For the text-containing cell, return its midpoint in (X, Y) coordinate format. 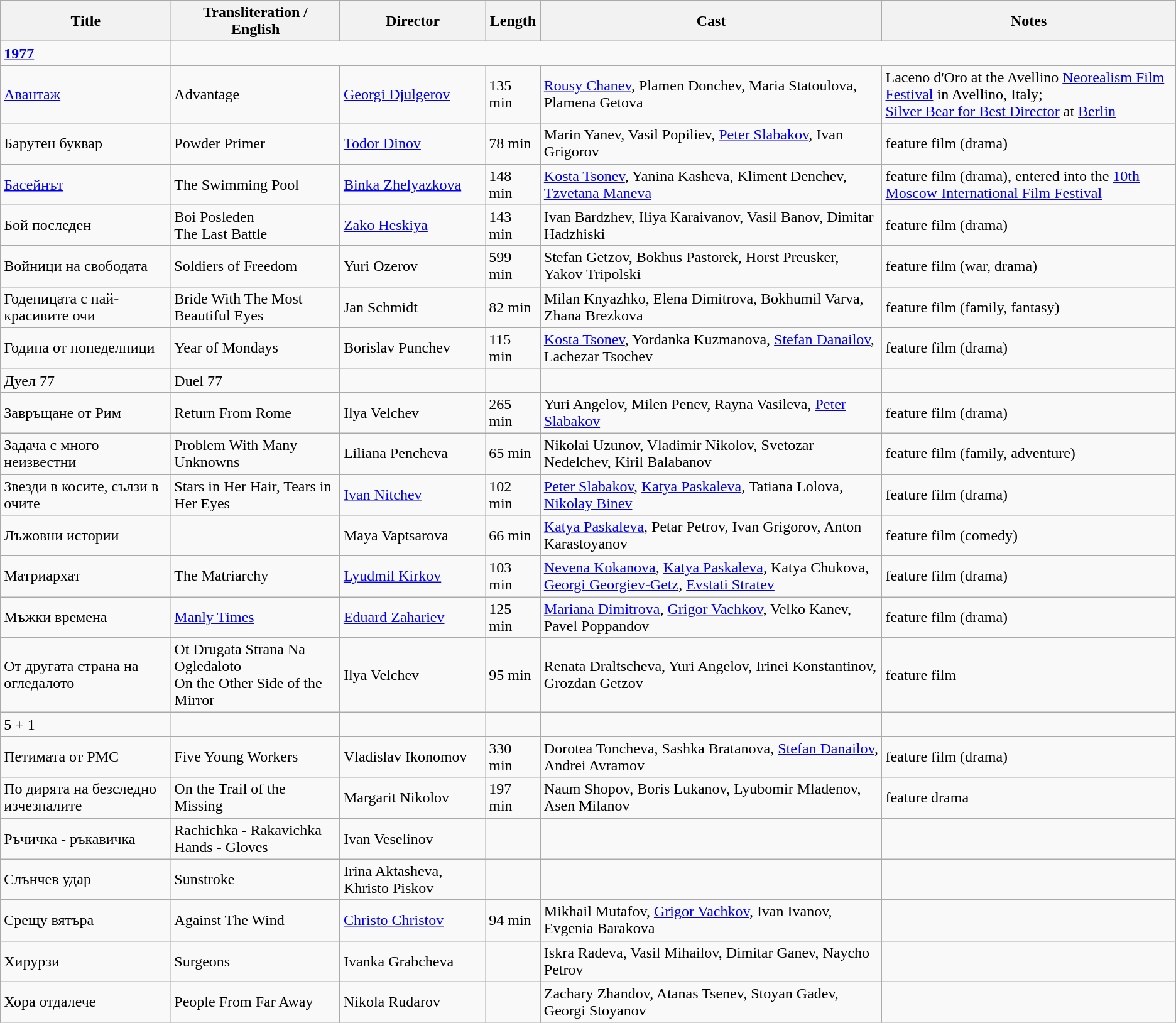
Stefan Getzov, Bokhus Pastorek, Horst Preusker, Yakov Tripolski (711, 266)
95 min (513, 675)
Notes (1029, 21)
feature film (comedy) (1029, 535)
1977 (85, 53)
Problem With Many Unknowns (256, 454)
Слънчев удар (85, 880)
Milan Knyazhko, Elena Dimitrova, Bokhumil Varva, Zhana Brezkova (711, 307)
Todor Dinov (412, 143)
Звезди в косите, сълзи в очите (85, 494)
Авантаж (85, 94)
Rousy Chanev, Plamen Donchev, Maria Statoulova, Plamena Getova (711, 94)
Dorotea Toncheva, Sashka Bratanova, Stefan Danailov, Andrei Avramov (711, 757)
Naum Shopov, Boris Lukanov, Lyubomir Mladenov, Asen Milanov (711, 798)
Матриархат (85, 577)
Барутен буквар (85, 143)
Peter Slabakov, Katya Paskaleva, Tatiana Lolova, Nikolay Binev (711, 494)
Katya Paskaleva, Petar Petrov, Ivan Grigorov, Anton Karastoyanov (711, 535)
feature film (family, fantasy) (1029, 307)
94 min (513, 920)
По дирята на безследно изчезналите (85, 798)
Liliana Pencheva (412, 454)
Kosta Tsonev, Yordanka Kuzmanova, Stefan Danailov, Lachezar Tsochev (711, 348)
Срещу вятъра (85, 920)
Georgi Djulgerov (412, 94)
feature drama (1029, 798)
Ivan Nitchev (412, 494)
135 min (513, 94)
Zako Heskiya (412, 225)
Borislav Punchev (412, 348)
Return From Rome (256, 412)
Director (412, 21)
Manly Times (256, 617)
5 + 1 (85, 725)
Surgeons (256, 961)
Jan Schmidt (412, 307)
Ivan Bardzhev, Iliya Karaivanov, Vasil Banov, Dimitar Hadzhiski (711, 225)
Binka Zhelyazkova (412, 185)
Войници на свободата (85, 266)
Title (85, 21)
Cast (711, 21)
Duel 77 (256, 380)
Maya Vaptsarova (412, 535)
66 min (513, 535)
148 min (513, 185)
Завръщане от Рим (85, 412)
Yuri Ozerov (412, 266)
The Matriarchy (256, 577)
115 min (513, 348)
Ot Drugata Strana Na OgledalotoOn the Other Side of the Mirror (256, 675)
Sunstroke (256, 880)
65 min (513, 454)
Eduard Zahariev (412, 617)
Rachichka - RakavichkaHands - Gloves (256, 838)
Marin Yanev, Vasil Popiliev, Peter Slabakov, Ivan Grigorov (711, 143)
Against The Wind (256, 920)
Ръчичка - ръкавичка (85, 838)
Петимата от РМС (85, 757)
Басейнът (85, 185)
143 min (513, 225)
Year of Mondays (256, 348)
330 min (513, 757)
Дуел 77 (85, 380)
82 min (513, 307)
Задача с много неизвестни (85, 454)
Margarit Nikolov (412, 798)
Ivanka Grabcheva (412, 961)
feature film (family, adventure) (1029, 454)
599 min (513, 266)
Iskra Radeva, Vasil Mihailov, Dimitar Ganev, Naycho Petrov (711, 961)
Lyudmil Kirkov (412, 577)
Irina Aktasheva, Khristo Piskov (412, 880)
feature film (drama), entered into the 10th Moscow International Film Festival (1029, 185)
Kosta Tsonev, Yanina Kasheva, Kliment Denchev, Tzvetana Maneva (711, 185)
Laceno d'Oro at the Avellino Neorealism Film Festival in Avellino, Italy;Silver Bear for Best Director at Berlin (1029, 94)
Renata Draltscheva, Yuri Angelov, Irinei Konstantinov, Grozdan Getzov (711, 675)
Мъжки времена (85, 617)
Хора отдалече (85, 1002)
Nevena Kokanova, Katya Paskaleva, Katya Chukova, Georgi Georgiev-Getz, Evstati Stratev (711, 577)
Yuri Angelov, Milen Penev, Rayna Vasileva, Peter Slabakov (711, 412)
On the Trail of the Missing (256, 798)
Powder Primer (256, 143)
Stars in Her Hair, Tears in Her Eyes (256, 494)
Mariana Dimitrova, Grigor Vachkov, Velko Kanev, Pavel Poppandov (711, 617)
197 min (513, 798)
265 min (513, 412)
Soldiers of Freedom (256, 266)
Transliteration / English (256, 21)
От другата страна на огледалото (85, 675)
Nikolai Uzunov, Vladimir Nikolov, Svetozar Nedelchev, Kiril Balabanov (711, 454)
The Swimming Pool (256, 185)
125 min (513, 617)
Christo Christov (412, 920)
Nikola Rudarov (412, 1002)
78 min (513, 143)
Година от понеделници (85, 348)
feature film (war, drama) (1029, 266)
Годеницата с най-красивите очи (85, 307)
Bride With The Most Beautiful Eyes (256, 307)
Vladislav Ikonomov (412, 757)
Five Young Workers (256, 757)
Mikhail Mutafov, Grigor Vachkov, Ivan Ivanov, Evgenia Barakova (711, 920)
feature film (1029, 675)
Zachary Zhandov, Atanas Tsenev, Stoyan Gadev, Georgi Stoyanov (711, 1002)
Advantage (256, 94)
Boi PosledenThe Last Battle (256, 225)
Бой последен (85, 225)
People From Far Away (256, 1002)
Хирурзи (85, 961)
102 min (513, 494)
Length (513, 21)
Ivan Veselinov (412, 838)
Лъжовни истории (85, 535)
103 min (513, 577)
